From the cell containing the given text, extract its center point as (x, y) coordinate. 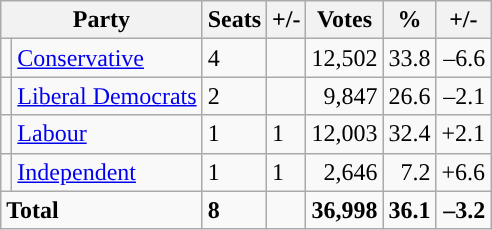
–3.2 (464, 210)
9,847 (344, 96)
7.2 (410, 172)
36.1 (410, 210)
12,502 (344, 58)
–6.6 (464, 58)
–2.1 (464, 96)
Labour (107, 134)
Party (102, 20)
32.4 (410, 134)
2 (234, 96)
Seats (234, 20)
+6.6 (464, 172)
2,646 (344, 172)
Liberal Democrats (107, 96)
Votes (344, 20)
+2.1 (464, 134)
% (410, 20)
8 (234, 210)
33.8 (410, 58)
4 (234, 58)
36,998 (344, 210)
26.6 (410, 96)
Total (102, 210)
Conservative (107, 58)
12,003 (344, 134)
Independent (107, 172)
